Scan for the cell matching the given text and deliver its [X, Y] coordinate at center. 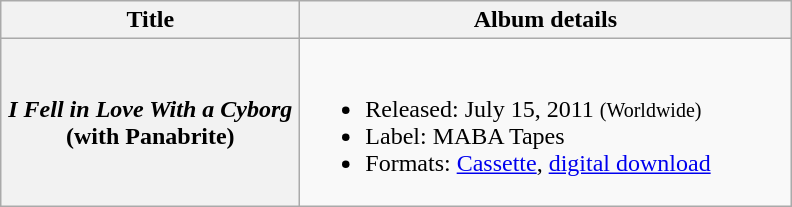
Title [150, 20]
I Fell in Love With a Cyborg (with Panabrite) [150, 122]
Released: July 15, 2011 (Worldwide)Label: MABA TapesFormats: Cassette, digital download [546, 122]
Album details [546, 20]
